Search for the cell housing the specified text and yield its (x, y) center coordinate. 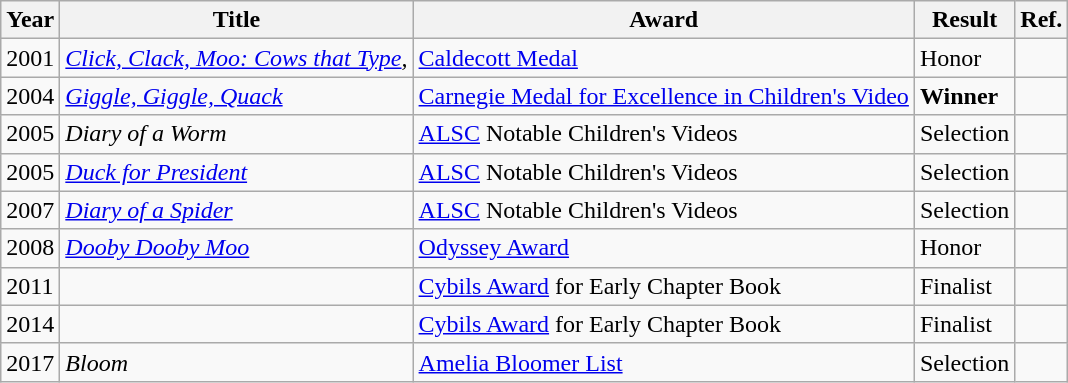
Duck for President (236, 172)
Ref. (1042, 20)
Diary of a Spider (236, 210)
Carnegie Medal for Excellence in Children's Video (664, 96)
Giggle, Giggle, Quack (236, 96)
Diary of a Worm (236, 134)
2017 (30, 362)
2004 (30, 96)
Award (664, 20)
Odyssey Award (664, 248)
Bloom (236, 362)
2001 (30, 58)
Year (30, 20)
Caldecott Medal (664, 58)
Click, Clack, Moo: Cows that Type, (236, 58)
2007 (30, 210)
Result (964, 20)
2008 (30, 248)
Winner (964, 96)
Dooby Dooby Moo (236, 248)
2014 (30, 324)
2011 (30, 286)
Amelia Bloomer List (664, 362)
Title (236, 20)
